From the cell containing the given text, extract its center point as [x, y] coordinate. 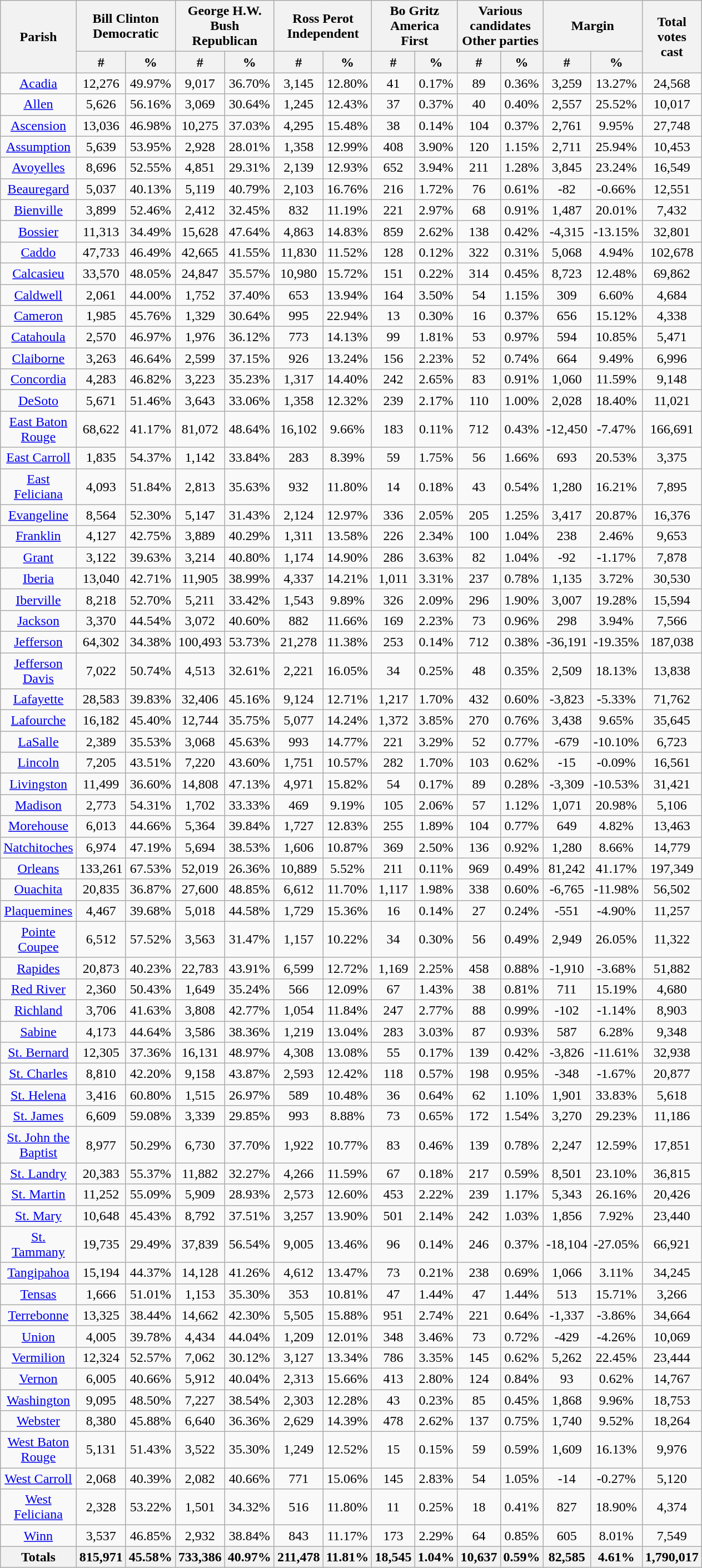
40.60% [249, 621]
6,723 [671, 742]
5,068 [567, 252]
4,434 [200, 1336]
14.83% [347, 231]
47.19% [150, 847]
12.43% [347, 104]
5,018 [200, 911]
652 [394, 168]
246 [479, 1245]
13 [394, 316]
15,594 [671, 600]
39.83% [150, 700]
St. Charles [38, 1074]
33.84% [249, 458]
26.36% [249, 868]
East Feliciana [38, 487]
6,599 [298, 968]
0.54% [521, 487]
24,847 [200, 273]
13.58% [347, 536]
0.75% [521, 1421]
35,645 [671, 721]
44.64% [150, 1032]
52.70% [150, 600]
6.60% [616, 295]
-5.33% [616, 700]
5,211 [200, 600]
14.13% [347, 337]
50.74% [150, 670]
14,808 [200, 784]
13,036 [101, 126]
-551 [567, 911]
3.72% [616, 578]
12,324 [101, 1357]
733,386 [200, 1557]
4,295 [298, 126]
9.66% [347, 429]
25.52% [616, 104]
0.41% [521, 1507]
2,593 [298, 1074]
-3,826 [567, 1053]
66,921 [671, 1245]
653 [298, 295]
3,223 [200, 379]
1,217 [394, 700]
2.97% [436, 210]
7,062 [200, 1357]
40.29% [249, 536]
34.38% [150, 642]
326 [394, 600]
30,530 [671, 578]
43.87% [249, 1074]
-1.14% [616, 1010]
Ross PerotIndependent [323, 26]
3,537 [101, 1536]
53.73% [249, 642]
18,545 [394, 1557]
5,471 [671, 337]
2,599 [200, 358]
38.36% [249, 1032]
51.84% [150, 487]
4,684 [671, 295]
37.70% [249, 1145]
Caldwell [38, 295]
42.20% [150, 1074]
0.76% [521, 721]
2,573 [298, 1195]
17,851 [671, 1145]
0.35% [521, 670]
29.31% [249, 168]
1,543 [298, 600]
3,007 [567, 600]
5,671 [101, 401]
4,173 [101, 1032]
1.12% [521, 805]
42.71% [150, 578]
3,259 [567, 83]
2,949 [567, 939]
47,733 [101, 252]
St. Tammany [38, 1245]
41.26% [249, 1273]
23.24% [616, 168]
1.00% [521, 401]
16,549 [671, 168]
605 [567, 1536]
59.08% [150, 1116]
10,275 [200, 126]
7,895 [671, 487]
48.85% [249, 890]
5,639 [101, 147]
8,723 [567, 273]
1.25% [521, 515]
54.37% [150, 458]
453 [394, 1195]
45.88% [150, 1421]
45.58% [150, 1557]
14.24% [347, 721]
1.72% [436, 189]
843 [298, 1536]
4,338 [671, 316]
St. Martin [38, 1195]
1,011 [394, 578]
40.13% [150, 189]
West Feliciana [38, 1507]
St. Mary [38, 1216]
3.50% [436, 295]
15,628 [200, 231]
36.36% [249, 1421]
951 [394, 1315]
11,257 [671, 911]
19,735 [101, 1245]
29.49% [150, 1245]
DeSoto [38, 401]
-4,315 [567, 231]
12.72% [347, 968]
0.12% [436, 252]
Acadia [38, 83]
314 [479, 273]
26.05% [616, 939]
926 [298, 358]
46.85% [150, 1536]
Franklin [38, 536]
11.19% [347, 210]
-14 [567, 1479]
458 [479, 968]
166,691 [671, 429]
35.63% [249, 487]
255 [394, 826]
-13.15% [616, 231]
20,835 [101, 890]
Parish [38, 37]
42,665 [200, 252]
96 [394, 1245]
-102 [567, 1010]
14,662 [200, 1315]
9,095 [101, 1400]
85 [479, 1400]
10,889 [298, 868]
67.53% [150, 868]
5,694 [200, 847]
-92 [567, 557]
11,021 [671, 401]
11.66% [347, 621]
3,370 [101, 621]
Lafourche [38, 721]
1.17% [521, 1195]
-11.61% [616, 1053]
197,349 [671, 868]
348 [394, 1336]
8.01% [616, 1536]
10.87% [347, 847]
1,174 [298, 557]
16,102 [298, 429]
0.65% [436, 1116]
26.97% [249, 1095]
2.50% [436, 847]
3,263 [101, 358]
71,762 [671, 700]
37.40% [249, 295]
18.13% [616, 670]
Webster [38, 1421]
1,702 [200, 805]
198 [479, 1074]
13.04% [347, 1032]
0.31% [521, 252]
34,245 [671, 1273]
14 [394, 487]
7,566 [671, 621]
151 [394, 273]
2.80% [436, 1379]
1,501 [200, 1507]
0.28% [521, 784]
Iberia [38, 578]
48.05% [150, 273]
53.95% [150, 147]
2.05% [436, 515]
13.08% [347, 1053]
2,139 [298, 168]
408 [394, 147]
1,985 [101, 316]
81,072 [200, 429]
42.30% [249, 1315]
7,878 [671, 557]
20.87% [616, 515]
2,061 [101, 295]
20.98% [616, 805]
11 [394, 1507]
37.51% [249, 1216]
1.90% [521, 600]
57.52% [150, 939]
15.12% [616, 316]
587 [567, 1032]
9,976 [671, 1450]
12.48% [616, 273]
27,748 [671, 126]
-11.98% [616, 890]
20,383 [101, 1173]
4,127 [101, 536]
4,283 [101, 379]
1,835 [101, 458]
33,570 [101, 273]
1.81% [436, 337]
9.19% [347, 805]
10.48% [347, 1095]
3,808 [200, 1010]
217 [479, 1173]
Terrebonne [38, 1315]
14.40% [347, 379]
1.89% [436, 826]
23,444 [671, 1357]
68 [479, 210]
5,262 [567, 1357]
88 [479, 1010]
16,561 [671, 763]
13.34% [347, 1357]
286 [394, 557]
6,609 [101, 1116]
1.66% [521, 458]
3.90% [436, 147]
5,364 [200, 826]
38.99% [249, 578]
2.77% [436, 1010]
3,643 [200, 401]
51,882 [671, 968]
173 [394, 1536]
10,069 [671, 1336]
1,922 [298, 1145]
Madison [38, 805]
Caddo [38, 252]
3,069 [200, 104]
56,502 [671, 890]
501 [394, 1216]
2.65% [436, 379]
282 [394, 763]
3,266 [671, 1294]
4,337 [298, 578]
0.97% [521, 337]
12,744 [200, 721]
51.46% [150, 401]
11.38% [347, 642]
649 [567, 826]
Beauregard [38, 189]
3,522 [200, 1450]
3,072 [200, 621]
2.14% [436, 1216]
10,017 [671, 104]
-3.86% [616, 1315]
45.76% [150, 316]
3,214 [200, 557]
3.29% [436, 742]
28.93% [249, 1195]
9.96% [616, 1400]
-10.53% [616, 784]
0.93% [521, 1032]
11,186 [671, 1116]
2.25% [436, 968]
4,971 [298, 784]
7,432 [671, 210]
12.42% [347, 1074]
51.43% [150, 1450]
15.48% [347, 126]
6,996 [671, 358]
Vermilion [38, 1357]
2,247 [567, 1145]
Bo GritzAmerica First [415, 26]
37.15% [249, 358]
4,266 [298, 1173]
18,753 [671, 1400]
773 [298, 337]
12.09% [347, 989]
-1.67% [616, 1074]
1,060 [567, 379]
Washington [38, 1400]
1.03% [521, 1216]
5,147 [200, 515]
1,868 [567, 1400]
4,005 [101, 1336]
2.46% [616, 536]
38.84% [249, 1536]
12.59% [616, 1145]
33.42% [249, 600]
40.80% [249, 557]
16,376 [671, 515]
38.54% [249, 1400]
11,313 [101, 231]
16.76% [347, 189]
Assumption [38, 147]
0.36% [521, 83]
5,131 [101, 1450]
-15 [567, 763]
164 [394, 295]
13.27% [616, 83]
10.77% [347, 1145]
24,568 [671, 83]
31,421 [671, 784]
2,328 [101, 1507]
3,889 [200, 536]
211,478 [298, 1557]
7,022 [101, 670]
81,242 [567, 868]
-1,910 [567, 968]
3.46% [436, 1336]
23,440 [671, 1216]
48.97% [249, 1053]
12.93% [347, 168]
12.52% [347, 1450]
15,194 [101, 1273]
2.83% [436, 1479]
45.16% [249, 700]
226 [394, 536]
22,783 [200, 968]
Bill ClintonDemocratic [126, 26]
33.33% [249, 805]
14.77% [347, 742]
Grant [38, 557]
5,626 [101, 104]
Vernon [38, 1379]
-0.27% [616, 1479]
1,790,017 [671, 1557]
1,751 [298, 763]
-18,104 [567, 1245]
0.84% [521, 1379]
2,711 [567, 147]
5,505 [298, 1315]
-27.05% [616, 1245]
-348 [567, 1074]
36 [394, 1095]
32.45% [249, 210]
253 [394, 642]
832 [298, 210]
3,563 [200, 939]
1.43% [436, 989]
3,417 [567, 515]
7,227 [200, 1400]
11,252 [101, 1195]
Ascension [38, 126]
2,928 [200, 147]
Rapides [38, 968]
9,017 [200, 83]
2,221 [298, 670]
1,117 [394, 890]
827 [567, 1507]
5,106 [671, 805]
1.98% [436, 890]
859 [394, 231]
16.05% [347, 670]
Calcasieu [38, 273]
-19.35% [616, 642]
Richland [38, 1010]
2,629 [298, 1421]
50.29% [150, 1145]
1,311 [298, 536]
40.39% [150, 1479]
13,463 [671, 826]
298 [567, 621]
44.58% [249, 911]
3,416 [101, 1095]
1,901 [567, 1095]
12.01% [347, 1336]
216 [394, 189]
10,453 [671, 147]
-4.26% [616, 1336]
33.06% [249, 401]
100 [479, 536]
Natchitoches [38, 847]
64,302 [101, 642]
8,218 [101, 600]
39.63% [150, 557]
3,145 [298, 83]
West Carroll [38, 1479]
St. James [38, 1116]
25.94% [616, 147]
16,131 [200, 1053]
55.09% [150, 1195]
3.85% [436, 721]
3,257 [298, 1216]
Winn [38, 1536]
2,932 [200, 1536]
2,389 [101, 742]
29.23% [616, 1116]
St. John the Baptist [38, 1145]
39.68% [150, 911]
136 [479, 847]
0.99% [521, 1010]
4,467 [101, 911]
0.85% [521, 1536]
0.61% [521, 189]
1,135 [567, 578]
369 [394, 847]
0.22% [436, 273]
31.47% [249, 939]
0.40% [521, 104]
5,037 [101, 189]
5,618 [671, 1095]
Bienville [38, 210]
5,909 [200, 1195]
18,264 [671, 1421]
Cameron [38, 316]
-429 [567, 1336]
1,169 [394, 968]
11,322 [671, 939]
George H.W. BushRepublican [225, 26]
2,813 [200, 487]
Various candidatesOther parties [500, 26]
11,905 [200, 578]
48 [479, 670]
43.91% [249, 968]
11.70% [347, 890]
40.79% [249, 189]
0.96% [521, 621]
Orleans [38, 868]
1.28% [521, 168]
99 [394, 337]
-6,765 [567, 890]
52.30% [150, 515]
44.04% [249, 1336]
5,077 [298, 721]
Pointe Coupee [38, 939]
Tensas [38, 1294]
1,729 [298, 911]
12,305 [101, 1053]
29.85% [249, 1116]
12.83% [347, 826]
36.87% [150, 890]
2.17% [436, 401]
1,666 [101, 1294]
-1,337 [567, 1315]
3.11% [616, 1273]
Bossier [38, 231]
28.01% [249, 147]
11.17% [347, 1536]
43.60% [249, 763]
118 [394, 1074]
8.88% [347, 1116]
8.66% [616, 847]
103 [479, 763]
0.57% [436, 1074]
12.28% [347, 1400]
22.94% [347, 316]
128 [394, 252]
12.97% [347, 515]
1,606 [298, 847]
-3.68% [616, 968]
32.27% [249, 1173]
53 [479, 337]
7,549 [671, 1536]
237 [479, 578]
15.88% [347, 1315]
68,622 [101, 429]
0.72% [521, 1336]
37.36% [150, 1053]
664 [567, 358]
2,761 [567, 126]
6,013 [101, 826]
Plaquemines [38, 911]
1,245 [298, 104]
5.52% [347, 868]
0.43% [521, 429]
23.10% [616, 1173]
39.84% [249, 826]
5,343 [567, 1195]
2.22% [436, 1195]
54.31% [150, 805]
37,839 [200, 1245]
15.06% [347, 1479]
46.98% [150, 126]
1.10% [521, 1095]
20.53% [616, 458]
35.57% [249, 273]
2,124 [298, 515]
45.63% [249, 742]
20.01% [616, 210]
13,040 [101, 578]
35.75% [249, 721]
1,209 [298, 1336]
0.69% [521, 1273]
3.63% [436, 557]
13.90% [347, 1216]
8,810 [101, 1074]
2,360 [101, 989]
2,303 [298, 1400]
38.44% [150, 1315]
8,903 [671, 1010]
14.39% [347, 1421]
2,570 [101, 337]
39.78% [150, 1336]
10.57% [347, 763]
771 [298, 1479]
-679 [567, 742]
8.39% [347, 458]
-10.10% [616, 742]
0.24% [521, 911]
0.74% [521, 358]
336 [394, 515]
35.23% [249, 379]
18.40% [616, 401]
-36,191 [567, 642]
0.46% [436, 1145]
62 [479, 1095]
32,406 [200, 700]
36.60% [150, 784]
16.21% [616, 487]
9.52% [616, 1421]
2.09% [436, 600]
786 [394, 1357]
10.85% [616, 337]
15.82% [347, 784]
1,054 [298, 1010]
4,680 [671, 989]
309 [567, 295]
34.49% [150, 231]
37 [394, 104]
35.24% [249, 989]
18 [479, 1507]
9.89% [347, 600]
516 [298, 1507]
338 [479, 890]
3.35% [436, 1357]
1,219 [298, 1032]
60.80% [150, 1095]
138 [479, 231]
15 [394, 1450]
52.46% [150, 210]
3,899 [101, 210]
46.82% [150, 379]
57 [479, 805]
0.92% [521, 847]
11.81% [347, 1557]
Catahoula [38, 337]
5,912 [200, 1379]
12.60% [347, 1195]
16,182 [101, 721]
12.80% [347, 83]
247 [394, 1010]
183 [394, 429]
0.88% [521, 968]
9,124 [298, 700]
353 [298, 1294]
Livingston [38, 784]
4.94% [616, 252]
8,564 [101, 515]
14.21% [347, 578]
1,649 [200, 989]
-4.90% [616, 911]
2,557 [567, 104]
12,276 [101, 83]
15.72% [347, 273]
2.29% [436, 1536]
882 [298, 621]
3,068 [200, 742]
12.32% [347, 401]
30.12% [249, 1357]
13.46% [347, 1245]
6,640 [200, 1421]
36,815 [671, 1173]
322 [479, 252]
36.12% [249, 337]
9,348 [671, 1032]
45.43% [150, 1216]
469 [298, 805]
3,586 [200, 1032]
43.51% [150, 763]
995 [298, 316]
2,773 [101, 805]
3,270 [567, 1116]
10,637 [479, 1557]
37.03% [249, 126]
32,938 [671, 1053]
52.57% [150, 1357]
10,648 [101, 1216]
Red River [38, 989]
-82 [567, 189]
46.49% [150, 252]
7.92% [616, 1216]
Avoyelles [38, 168]
711 [567, 989]
15.71% [616, 1294]
48.50% [150, 1400]
Iberville [38, 600]
5,119 [200, 189]
Tangipahoa [38, 1273]
6,730 [200, 1145]
3,845 [567, 168]
1,515 [200, 1095]
105 [394, 805]
3.31% [436, 578]
7,220 [200, 763]
1,752 [200, 295]
1,329 [200, 316]
53.22% [150, 1507]
137 [479, 1421]
87 [479, 1032]
44.00% [150, 295]
47.13% [249, 784]
11,499 [101, 784]
47.64% [249, 231]
Margin [593, 26]
-3,309 [567, 784]
40 [479, 104]
6.28% [616, 1032]
1,856 [567, 1216]
2,509 [567, 670]
7,205 [101, 763]
93 [567, 1379]
33.83% [616, 1095]
594 [567, 337]
1,487 [567, 210]
4,851 [200, 168]
49.97% [150, 83]
1,740 [567, 1421]
9.49% [616, 358]
11,830 [298, 252]
-0.66% [616, 189]
27,600 [200, 890]
2,412 [200, 210]
8,696 [101, 168]
3.03% [436, 1032]
932 [298, 487]
56.16% [150, 104]
10.81% [347, 1294]
51.01% [150, 1294]
9.95% [616, 126]
15.19% [616, 989]
20,426 [671, 1195]
18.90% [616, 1507]
22.45% [616, 1357]
513 [567, 1294]
0.15% [436, 1450]
969 [479, 868]
East Baton Rouge [38, 429]
42.77% [249, 1010]
1,066 [567, 1273]
9,158 [200, 1074]
32,801 [671, 231]
21,278 [298, 642]
28,583 [101, 700]
3,122 [101, 557]
1,609 [567, 1450]
12.99% [347, 147]
8,792 [200, 1216]
9,005 [298, 1245]
11.52% [347, 252]
St. Bernard [38, 1053]
2.34% [436, 536]
52,019 [200, 868]
1,142 [200, 458]
20,877 [671, 1074]
12,551 [671, 189]
0.21% [436, 1273]
45.40% [150, 721]
13,325 [101, 1315]
46.64% [150, 358]
St. Landry [38, 1173]
East Carroll [38, 458]
1,249 [298, 1450]
815,971 [101, 1557]
Lincoln [38, 763]
4,374 [671, 1507]
31.43% [249, 515]
41.55% [249, 252]
42.75% [150, 536]
Sabine [38, 1032]
44.66% [150, 826]
4.61% [616, 1557]
-3,823 [567, 700]
8,501 [567, 1173]
124 [479, 1379]
13.24% [347, 358]
6,612 [298, 890]
693 [567, 458]
3,375 [671, 458]
413 [394, 1379]
48.64% [249, 429]
0.81% [521, 989]
2,103 [298, 189]
11,882 [200, 1173]
6,005 [101, 1379]
Total votes cast [671, 37]
4,612 [298, 1273]
LaSalle [38, 742]
69,862 [671, 273]
4.82% [616, 826]
46.97% [150, 337]
41.63% [150, 1010]
169 [394, 621]
13.94% [347, 295]
4,093 [101, 487]
Jackson [38, 621]
172 [479, 1116]
10,980 [298, 273]
10.22% [347, 939]
Jefferson [38, 642]
100,493 [200, 642]
Union [38, 1336]
8,380 [101, 1421]
2,313 [298, 1379]
2,068 [101, 1479]
32.61% [249, 670]
Jefferson Davis [38, 670]
156 [394, 358]
432 [479, 700]
1,071 [567, 805]
270 [479, 721]
Ouachita [38, 890]
3,339 [200, 1116]
44.54% [150, 621]
1.54% [521, 1116]
13,838 [671, 670]
34,664 [671, 1315]
1,157 [298, 939]
4,863 [298, 231]
44.37% [150, 1273]
27 [479, 911]
6,974 [101, 847]
Morehouse [38, 826]
41 [394, 83]
40.97% [249, 1557]
2,028 [567, 401]
56.54% [249, 1245]
205 [479, 515]
St. Helena [38, 1095]
187,038 [671, 642]
3,706 [101, 1010]
26.16% [616, 1195]
1,317 [298, 379]
38.53% [249, 847]
0.95% [521, 1074]
Concordia [38, 379]
6,512 [101, 939]
296 [479, 600]
15.66% [347, 1379]
76 [479, 189]
4,513 [200, 670]
82 [479, 557]
-7.47% [616, 429]
478 [394, 1421]
1,372 [394, 721]
12.71% [347, 700]
40.04% [249, 1379]
14,128 [200, 1273]
9,148 [671, 379]
566 [298, 989]
2,082 [200, 1479]
55.37% [150, 1173]
1,976 [200, 337]
20,873 [101, 968]
3,438 [567, 721]
50.43% [150, 989]
0.38% [521, 642]
8,977 [101, 1145]
133,261 [101, 868]
Lafayette [38, 700]
16.13% [616, 1450]
64 [479, 1536]
-12,450 [567, 429]
120 [479, 147]
1.75% [436, 458]
-1.17% [616, 557]
55 [394, 1053]
110 [479, 401]
589 [298, 1095]
Evangeline [38, 515]
82,585 [567, 1557]
13.47% [347, 1273]
-0.09% [616, 763]
5,120 [671, 1479]
West Baton Rouge [38, 1450]
9,653 [671, 536]
14.90% [347, 557]
14,767 [671, 1379]
11.84% [347, 1010]
1.05% [521, 1479]
52.55% [150, 168]
1,153 [200, 1294]
2.06% [436, 805]
3,127 [298, 1357]
40.23% [150, 968]
34.32% [249, 1507]
9.65% [616, 721]
4,308 [298, 1053]
0.23% [436, 1400]
15.36% [347, 911]
102,678 [671, 252]
35.53% [150, 742]
2.74% [436, 1315]
656 [567, 316]
19.28% [616, 600]
1,727 [298, 826]
Totals [38, 1557]
14,779 [671, 847]
Allen [38, 104]
Claiborne [38, 358]
36.70% [249, 83]
